Return (X, Y) of the center of cell containing provided text 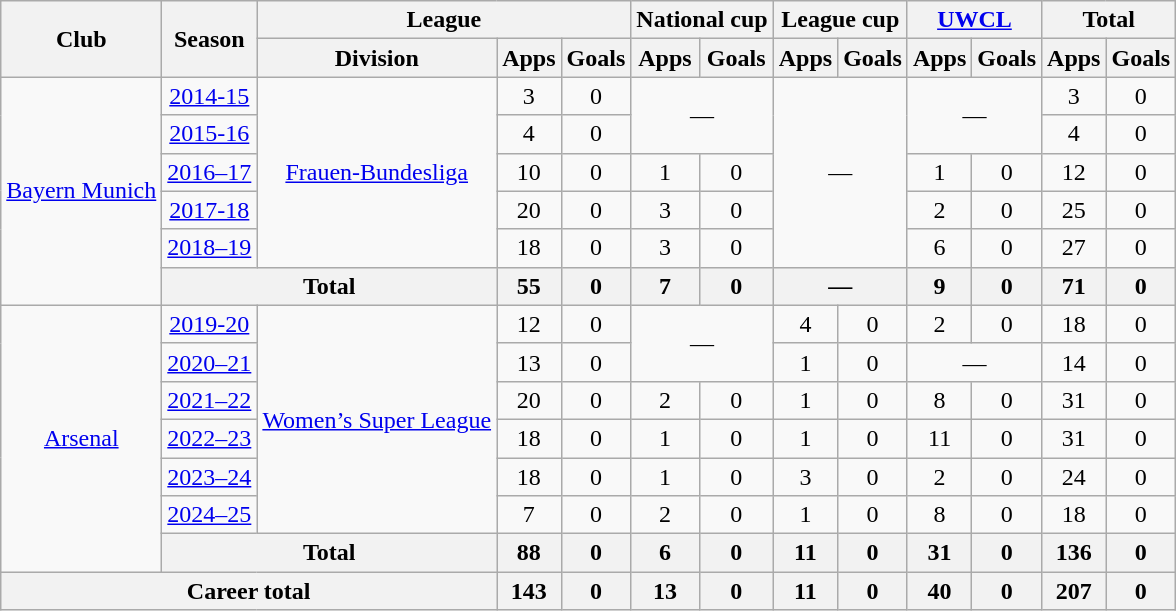
League cup (840, 20)
UWCL (974, 20)
Club (82, 39)
2023–24 (210, 477)
27 (1074, 248)
40 (939, 591)
2015-16 (210, 134)
25 (1074, 210)
2014-15 (210, 96)
143 (529, 591)
National cup (702, 20)
10 (529, 172)
Career total (249, 591)
Season (210, 39)
136 (1074, 553)
2024–25 (210, 515)
Arsenal (82, 438)
88 (529, 553)
14 (1074, 362)
Division (377, 58)
Women’s Super League (377, 419)
207 (1074, 591)
League (444, 20)
Bayern Munich (82, 191)
24 (1074, 477)
9 (939, 286)
2018–19 (210, 248)
55 (529, 286)
2016–17 (210, 172)
Frauen-Bundesliga (377, 172)
71 (1074, 286)
2019-20 (210, 324)
2020–21 (210, 362)
2021–22 (210, 400)
2017-18 (210, 210)
2022–23 (210, 438)
